Identify which cell holds the provided text, then report its (X, Y) central coordinate. 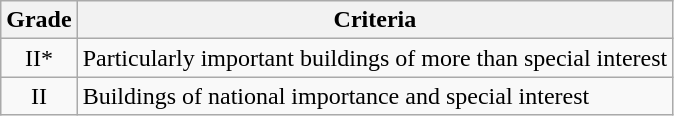
II (39, 96)
Buildings of national importance and special interest (375, 96)
Grade (39, 20)
Criteria (375, 20)
II* (39, 58)
Particularly important buildings of more than special interest (375, 58)
